Search for the cell housing the specified text and yield its [x, y] center coordinate. 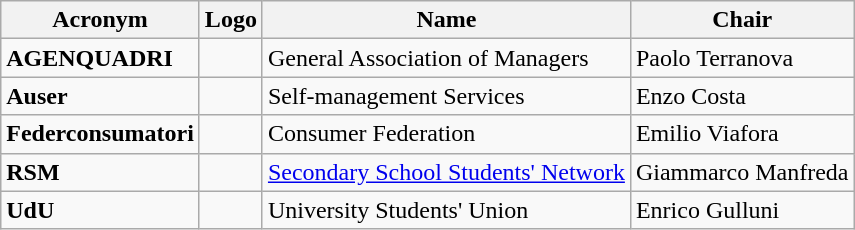
University Students' Union [446, 210]
Federconsumatori [100, 134]
Paolo Terranova [742, 58]
Auser [100, 96]
Secondary School Students' Network [446, 172]
UdU [100, 210]
Consumer Federation [446, 134]
Chair [742, 20]
Giammarco Manfreda [742, 172]
Acronym [100, 20]
Self-management Services [446, 96]
AGENQUADRI [100, 58]
RSM [100, 172]
Name [446, 20]
Emilio Viafora [742, 134]
Enzo Costa [742, 96]
Logo [230, 20]
General Association of Managers [446, 58]
Enrico Gulluni [742, 210]
